Pinpoint the cell where the given text exists, returning its [X, Y] midpoint coordinate. 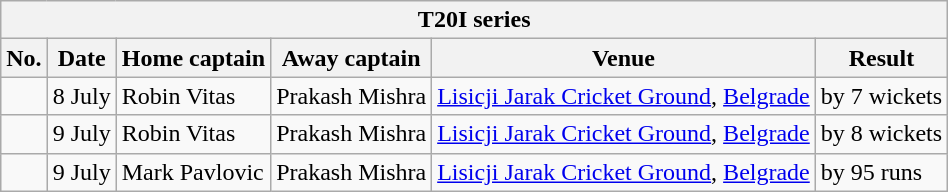
by 95 runs [881, 172]
Date [82, 58]
Venue [624, 58]
Away captain [352, 58]
No. [24, 58]
Mark Pavlovic [193, 172]
by 8 wickets [881, 134]
by 7 wickets [881, 96]
Result [881, 58]
8 July [82, 96]
Home captain [193, 58]
T20I series [474, 20]
